Return the (x, y) coordinate for the center point of the cell that contains the specified text.  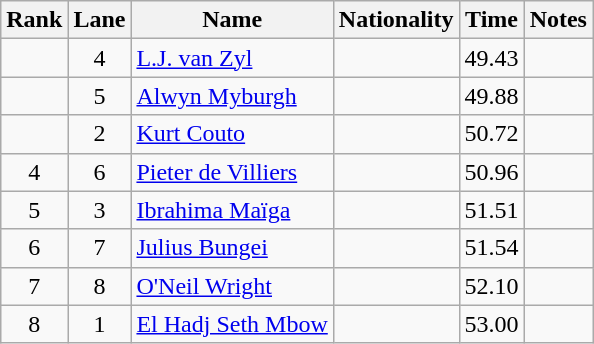
Pieter de Villiers (232, 172)
Name (232, 20)
49.88 (492, 96)
O'Neil Wright (232, 286)
49.43 (492, 58)
Lane (100, 20)
Time (492, 20)
L.J. van Zyl (232, 58)
3 (100, 210)
2 (100, 134)
Notes (558, 20)
Kurt Couto (232, 134)
50.72 (492, 134)
53.00 (492, 324)
52.10 (492, 286)
51.51 (492, 210)
Alwyn Myburgh (232, 96)
El Hadj Seth Mbow (232, 324)
Julius Bungei (232, 248)
Nationality (396, 20)
51.54 (492, 248)
Rank (34, 20)
Ibrahima Maïga (232, 210)
1 (100, 324)
50.96 (492, 172)
